Capture the cell that displays the provided text and extract its [x, y] central coordinate. 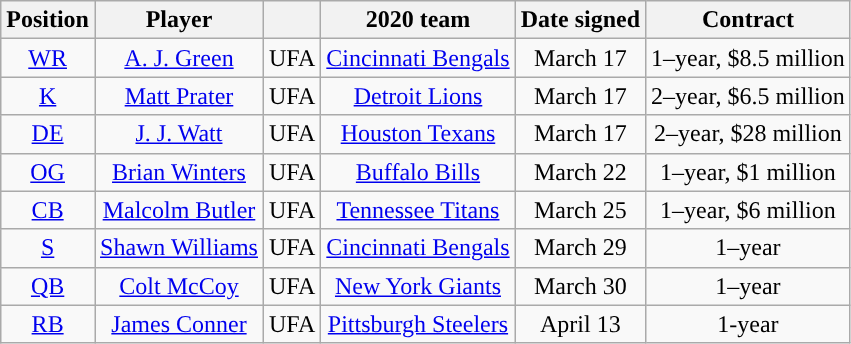
2–year, $28 million [748, 134]
Detroit Lions [418, 96]
Tennessee Titans [418, 210]
April 13 [580, 324]
Houston Texans [418, 134]
Shawn Williams [178, 248]
DE [48, 134]
Position [48, 20]
1–year, $6 million [748, 210]
March 22 [580, 172]
New York Giants [418, 286]
1-year [748, 324]
Brian Winters [178, 172]
S [48, 248]
2020 team [418, 20]
James Conner [178, 324]
Colt McCoy [178, 286]
Buffalo Bills [418, 172]
Malcolm Butler [178, 210]
Matt Prater [178, 96]
WR [48, 58]
Player [178, 20]
Date signed [580, 20]
March 25 [580, 210]
J. J. Watt [178, 134]
March 29 [580, 248]
A. J. Green [178, 58]
RB [48, 324]
OG [48, 172]
Contract [748, 20]
2–year, $6.5 million [748, 96]
CB [48, 210]
1–year, $1 million [748, 172]
March 30 [580, 286]
1–year, $8.5 million [748, 58]
Pittsburgh Steelers [418, 324]
K [48, 96]
QB [48, 286]
